Pinpoint the cell where the given text exists, returning its [x, y] midpoint coordinate. 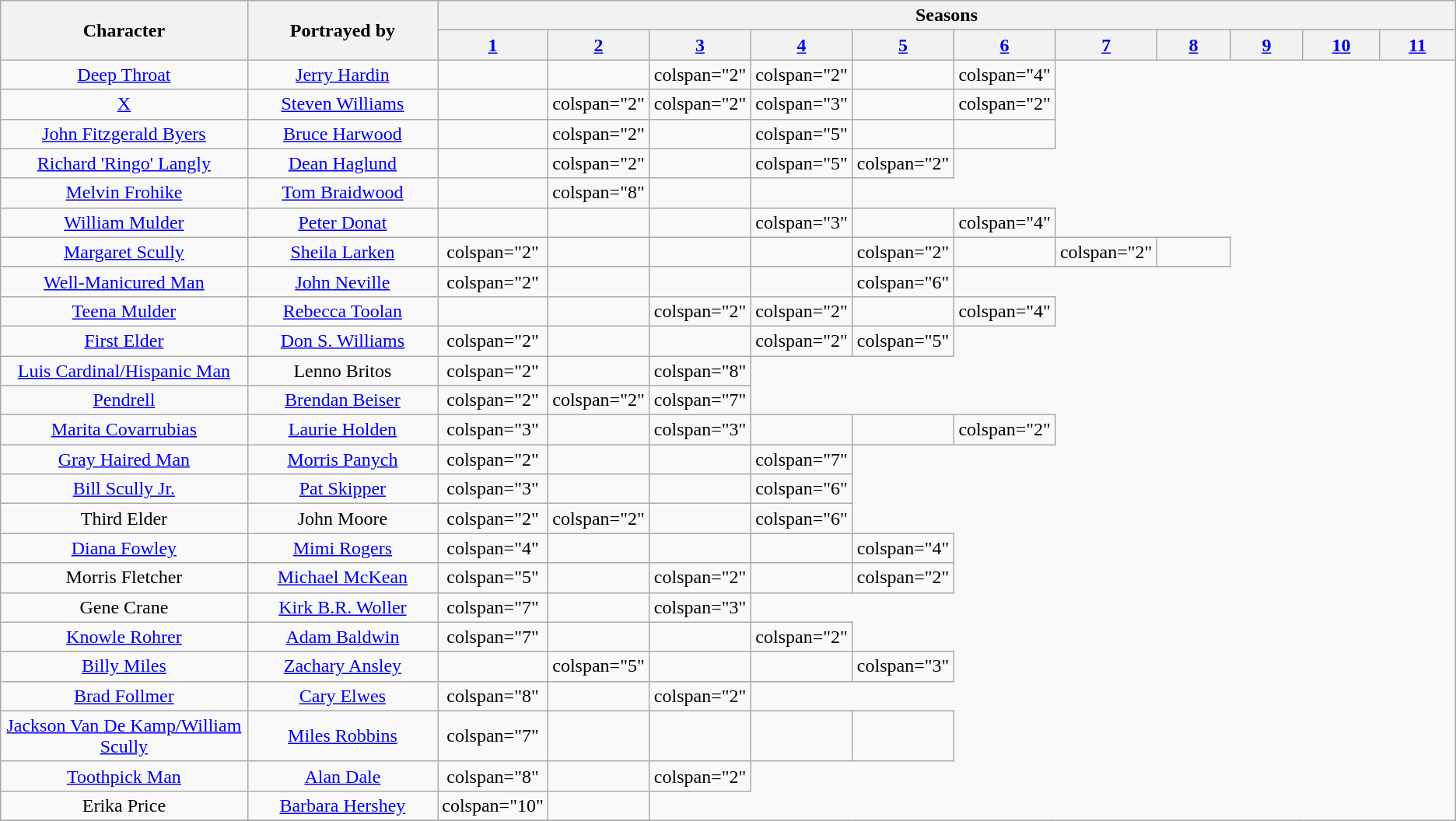
Pendrell [124, 400]
Peter Donat [342, 222]
John Moore [342, 519]
Mimi Rogers [342, 548]
Portrayed by [342, 30]
Jackson Van De Kamp/William Scully [124, 735]
Seasons [947, 16]
Sheila Larken [342, 252]
Melvin Frohike [124, 193]
8 [1193, 45]
Bill Scully Jr. [124, 489]
Morris Fletcher [124, 578]
Toothpick Man [124, 776]
Steven Williams [342, 104]
Pat Skipper [342, 489]
colspan="10" [493, 805]
Cary Elwes [342, 696]
Brad Follmer [124, 696]
Well-Manicured Man [124, 281]
Rebecca Toolan [342, 311]
Zachary Ansley [342, 666]
Dean Haglund [342, 163]
Michael McKean [342, 578]
4 [801, 45]
John Fitzgerald Byers [124, 134]
Diana Fowley [124, 548]
Billy Miles [124, 666]
Luis Cardinal/Hispanic Man [124, 371]
5 [904, 45]
10 [1341, 45]
Alan Dale [342, 776]
Gray Haired Man [124, 459]
John Neville [342, 281]
Third Elder [124, 519]
Marita Covarrubias [124, 430]
Teena Mulder [124, 311]
Richard 'Ringo' Langly [124, 163]
Adam Baldwin [342, 637]
Knowle Rohrer [124, 637]
Tom Braidwood [342, 193]
7 [1106, 45]
Barbara Hershey [342, 805]
6 [1005, 45]
First Elder [124, 341]
Brendan Beiser [342, 400]
Gene Crane [124, 607]
Erika Price [124, 805]
Laurie Holden [342, 430]
1 [493, 45]
Deep Throat [124, 75]
11 [1417, 45]
William Mulder [124, 222]
3 [700, 45]
X [124, 104]
Kirk B.R. Woller [342, 607]
Jerry Hardin [342, 75]
2 [599, 45]
Bruce Harwood [342, 134]
Character [124, 30]
Margaret Scully [124, 252]
9 [1266, 45]
Don S. Williams [342, 341]
Miles Robbins [342, 735]
Lenno Britos [342, 371]
Morris Panych [342, 459]
